Capture the cell that displays the provided text and extract its [x, y] central coordinate. 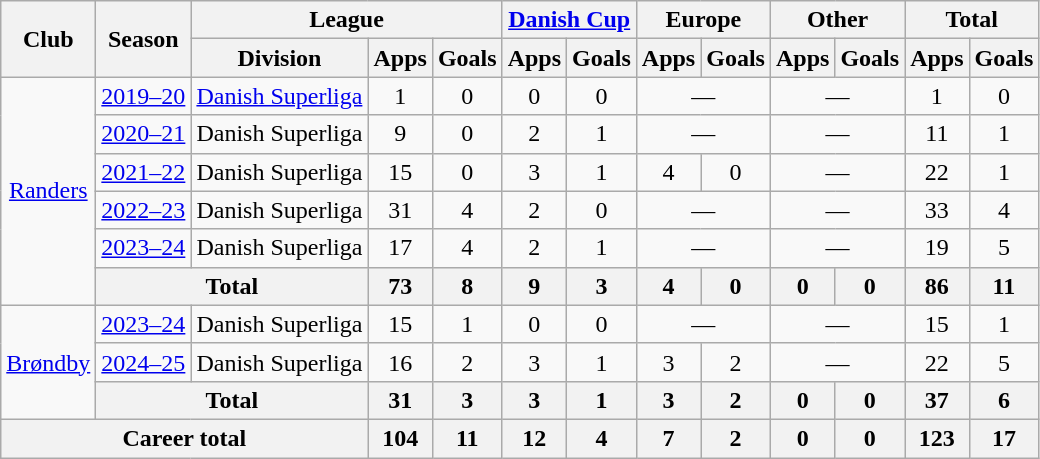
Season [144, 39]
16 [400, 362]
2024–25 [144, 362]
37 [937, 400]
Europe [703, 20]
8 [467, 286]
Brøndby [48, 362]
33 [937, 210]
2022–23 [144, 210]
League [346, 20]
Randers [48, 191]
2021–22 [144, 172]
123 [937, 438]
2020–21 [144, 134]
6 [1004, 400]
7 [668, 438]
Club [48, 39]
Other [837, 20]
Division [280, 58]
73 [400, 286]
19 [937, 248]
Danish Cup [569, 20]
104 [400, 438]
Career total [184, 438]
86 [937, 286]
2019–20 [144, 96]
12 [534, 438]
